Return the [X, Y] coordinate for the center point of the cell that contains the specified text.  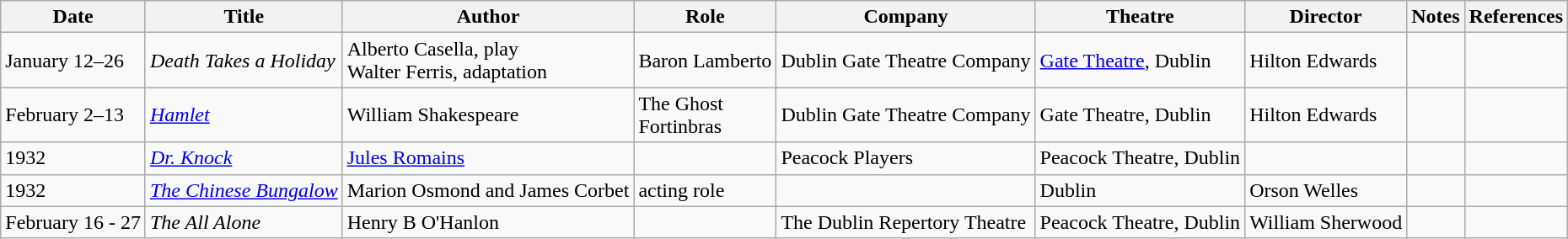
Notes [1436, 17]
Alberto Casella, playWalter Ferris, adaptation [488, 61]
William Shakespeare [488, 114]
Marion Osmond and James Corbet [488, 190]
The Dublin Repertory Theatre [905, 222]
February 16 - 27 [73, 222]
References [1516, 17]
Peacock Players [905, 158]
William Sherwood [1326, 222]
Role [705, 17]
Company [905, 17]
Orson Welles [1326, 190]
Death Takes a Holiday [244, 61]
Author [488, 17]
The All Alone [244, 222]
Dublin [1140, 190]
Dr. Knock [244, 158]
Theatre [1140, 17]
Title [244, 17]
January 12–26 [73, 61]
The GhostFortinbras [705, 114]
February 2–13 [73, 114]
Hamlet [244, 114]
Jules Romains [488, 158]
The Chinese Bungalow [244, 190]
Director [1326, 17]
acting role [705, 190]
Date [73, 17]
Baron Lamberto [705, 61]
Henry B O'Hanlon [488, 222]
